Identify which cell holds the provided text, then report its [X, Y] central coordinate. 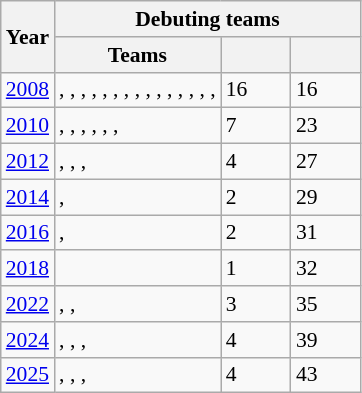
2010 [28, 126]
35 [326, 304]
27 [326, 162]
, , [138, 304]
2022 [28, 304]
2012 [28, 162]
1 [256, 269]
2025 [28, 375]
2018 [28, 269]
Debuting teams [208, 19]
31 [326, 233]
2016 [28, 233]
, , , , , , , , , , , , , , , [138, 90]
7 [256, 126]
43 [326, 375]
39 [326, 340]
2014 [28, 197]
23 [326, 126]
Teams [138, 55]
32 [326, 269]
29 [326, 197]
Year [28, 36]
2008 [28, 90]
, , , , , , [138, 126]
3 [256, 304]
2024 [28, 340]
